Output the [x, y] coordinate of the center of the cell containing the given text.  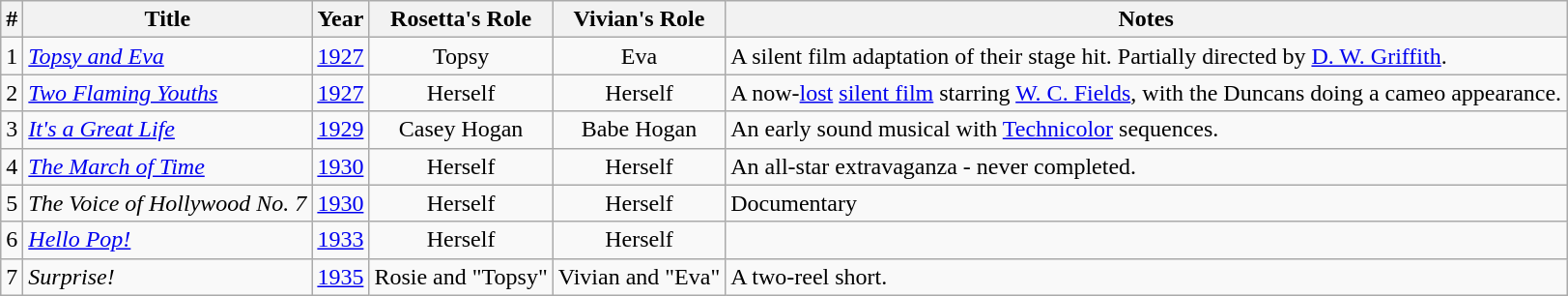
The Voice of Hollywood No. 7 [168, 203]
3 [12, 130]
Hello Pop! [168, 240]
Year [340, 19]
A now-lost silent film starring W. C. Fields, with the Duncans doing a cameo appearance. [1146, 93]
Topsy and Eva [168, 56]
Two Flaming Youths [168, 93]
An early sound musical with Technicolor sequences. [1146, 130]
Documentary [1146, 203]
Notes [1146, 19]
The March of Time [168, 166]
1935 [340, 277]
Babe Hogan [639, 130]
Surprise! [168, 277]
5 [12, 203]
7 [12, 277]
It's a Great Life [168, 130]
Vivian's Role [639, 19]
Vivian and "Eva" [639, 277]
An all-star extravaganza - never completed. [1146, 166]
Title [168, 19]
Topsy [461, 56]
4 [12, 166]
A silent film adaptation of their stage hit. Partially directed by D. W. Griffith. [1146, 56]
Rosie and "Topsy" [461, 277]
2 [12, 93]
# [12, 19]
1929 [340, 130]
Casey Hogan [461, 130]
6 [12, 240]
Eva [639, 56]
A two-reel short. [1146, 277]
1933 [340, 240]
Rosetta's Role [461, 19]
1 [12, 56]
